Search for the cell housing the specified text and yield its [x, y] center coordinate. 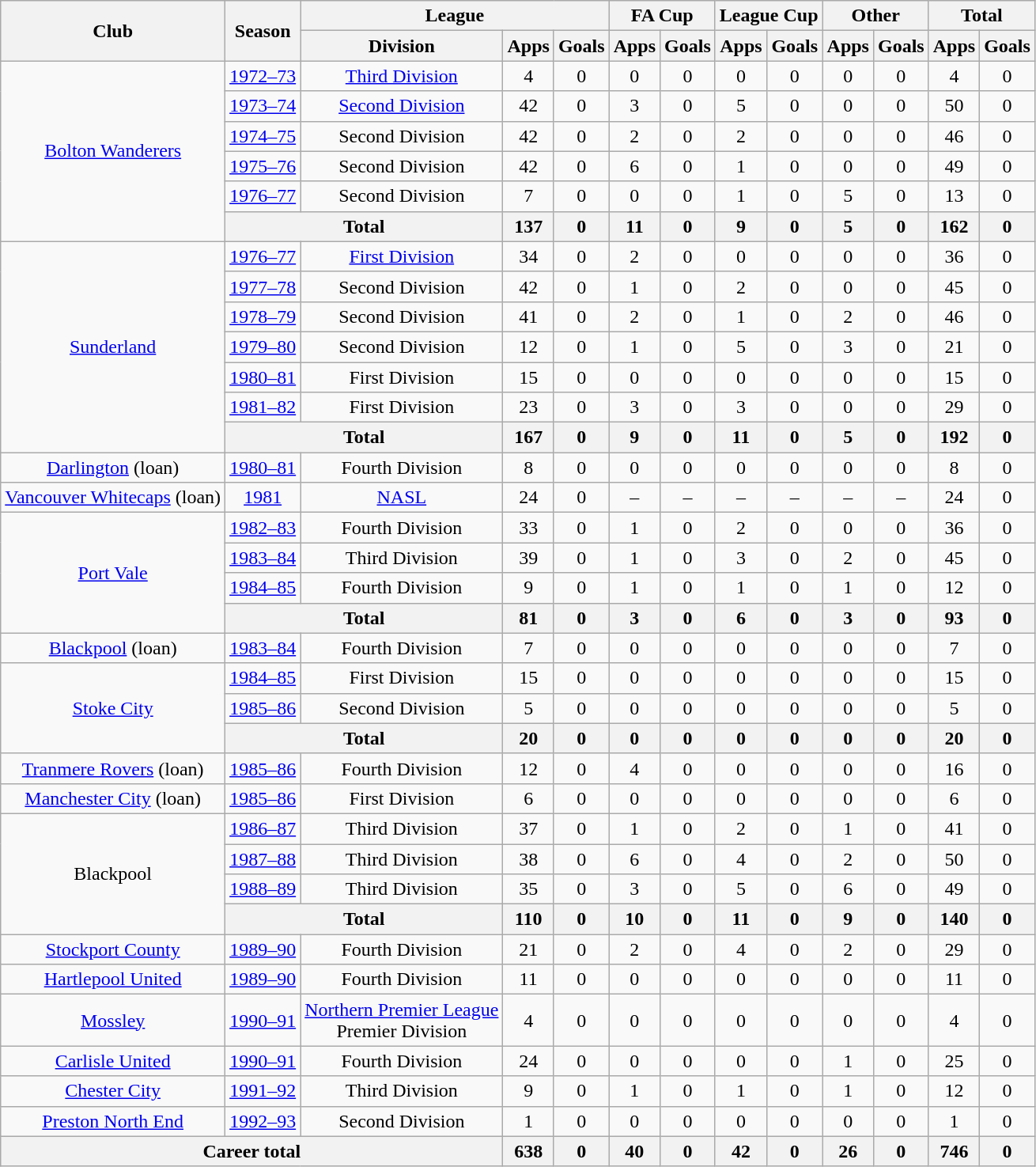
Preston North End [113, 1121]
110 [528, 919]
Tranmere Rovers (loan) [113, 768]
1974–75 [263, 136]
1972–73 [263, 76]
League Cup [769, 16]
Blackpool (loan) [113, 648]
13 [954, 196]
Blackpool [113, 873]
81 [528, 618]
1981 [263, 498]
38 [528, 858]
Club [113, 31]
10 [634, 919]
1978–79 [263, 316]
37 [528, 828]
23 [528, 407]
Darlington (loan) [113, 468]
93 [954, 618]
Stockport County [113, 949]
1973–74 [263, 106]
Hartlepool United [113, 979]
137 [528, 226]
Port Vale [113, 573]
167 [528, 438]
1977–78 [263, 286]
192 [954, 438]
Stoke City [113, 708]
FA Cup [662, 16]
Division [402, 46]
1987–88 [263, 858]
33 [528, 528]
1992–93 [263, 1121]
League [455, 16]
1982–83 [263, 528]
Sunderland [113, 347]
1986–87 [263, 828]
1991–92 [263, 1091]
162 [954, 226]
Vancouver Whitecaps (loan) [113, 498]
26 [848, 1151]
1981–82 [263, 407]
1975–76 [263, 166]
Manchester City (loan) [113, 798]
Career total [251, 1151]
Bolton Wanderers [113, 151]
NASL [402, 498]
39 [528, 558]
Chester City [113, 1091]
1979–80 [263, 347]
35 [528, 889]
Carlisle United [113, 1061]
Other [875, 16]
746 [954, 1151]
638 [528, 1151]
25 [954, 1061]
Mossley [113, 1021]
Northern Premier LeaguePremier Division [402, 1021]
40 [634, 1151]
16 [954, 768]
34 [528, 256]
1988–89 [263, 889]
Season [263, 31]
140 [954, 919]
